For the text-containing cell, return its midpoint in (x, y) coordinate format. 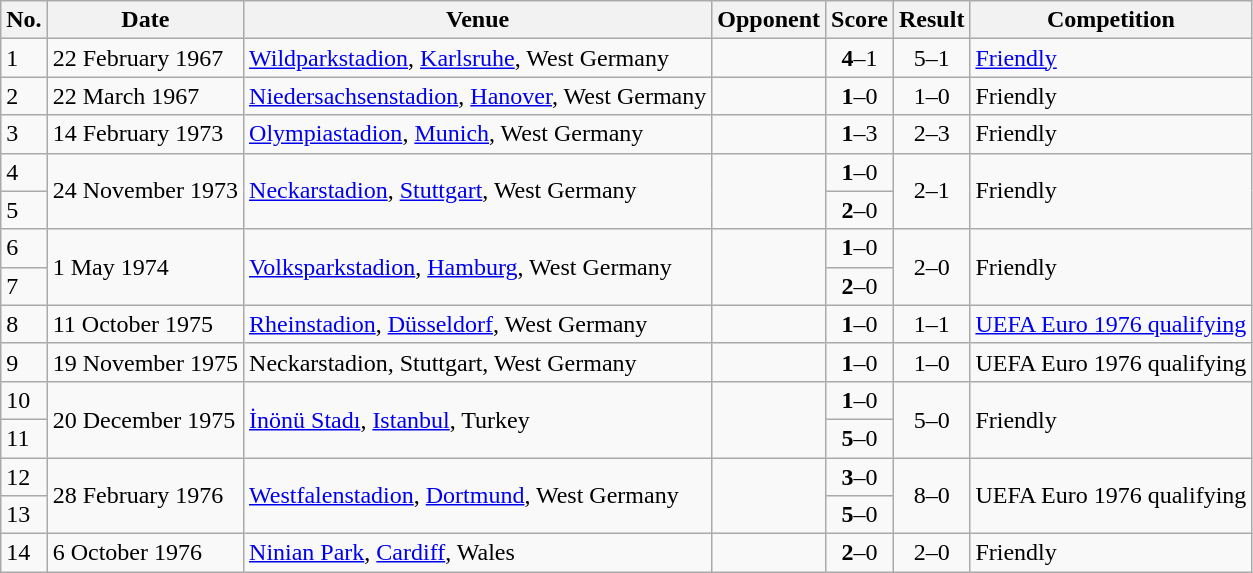
4 (24, 172)
1 (24, 58)
İnönü Stadı, Istanbul, Turkey (478, 419)
Result (932, 20)
Opponent (769, 20)
Wildparkstadion, Karlsruhe, West Germany (478, 58)
3 (24, 134)
9 (24, 362)
Venue (478, 20)
Volksparkstadion, Hamburg, West Germany (478, 267)
8 (24, 324)
2–1 (932, 191)
Score (860, 20)
22 February 1967 (145, 58)
Rheinstadion, Düsseldorf, West Germany (478, 324)
6 (24, 248)
22 March 1967 (145, 96)
1–1 (932, 324)
Olympiastadion, Munich, West Germany (478, 134)
1–3 (860, 134)
14 February 1973 (145, 134)
4–1 (860, 58)
5 (24, 210)
5–1 (932, 58)
20 December 1975 (145, 419)
Competition (1111, 20)
10 (24, 400)
1 May 1974 (145, 267)
28 February 1976 (145, 496)
11 October 1975 (145, 324)
24 November 1973 (145, 191)
No. (24, 20)
7 (24, 286)
Date (145, 20)
Niedersachsenstadion, Hanover, West Germany (478, 96)
14 (24, 553)
Westfalenstadion, Dortmund, West Germany (478, 496)
3–0 (860, 477)
13 (24, 515)
2–3 (932, 134)
12 (24, 477)
Ninian Park, Cardiff, Wales (478, 553)
2 (24, 96)
6 October 1976 (145, 553)
8–0 (932, 496)
11 (24, 438)
19 November 1975 (145, 362)
